Capture the cell that displays the provided text and extract its [X, Y] central coordinate. 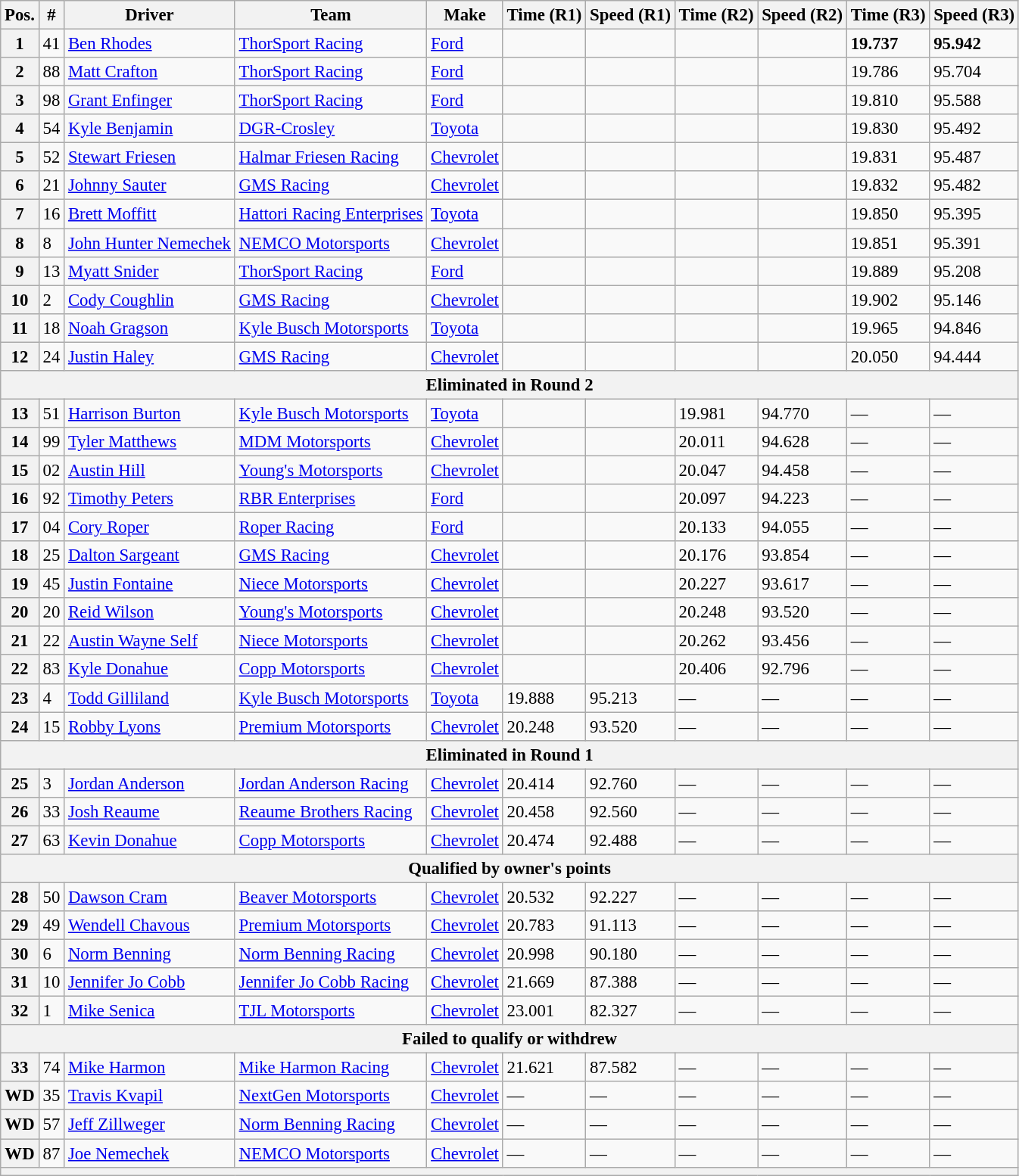
Time (R1) [544, 15]
Austin Hill [150, 470]
20.227 [716, 584]
Ben Rhodes [150, 44]
50 [51, 897]
29 [20, 926]
20.047 [716, 470]
19.851 [888, 243]
Grant Enfinger [150, 101]
99 [51, 442]
87.388 [631, 982]
49 [51, 926]
Time (R3) [888, 15]
19.981 [716, 413]
Stewart Friesen [150, 157]
Kyle Benjamin [150, 129]
94.846 [974, 328]
Speed (R2) [802, 15]
92.760 [631, 783]
20.133 [716, 527]
45 [51, 584]
92.796 [802, 670]
Justin Fontaine [150, 584]
Make [465, 15]
19.831 [888, 157]
TJL Motorsports [331, 1011]
95.704 [974, 72]
94.444 [974, 356]
74 [51, 1068]
98 [51, 101]
19.965 [888, 328]
Eliminated in Round 1 [510, 754]
30 [20, 954]
95.482 [974, 185]
19.850 [888, 214]
Failed to qualify or withdrew [510, 1039]
Reaume Brothers Racing [331, 812]
20.998 [544, 954]
Cody Coughlin [150, 300]
Driver [150, 15]
41 [51, 44]
88 [51, 72]
Brett Moffitt [150, 214]
John Hunter Nemechek [150, 243]
Joe Nemechek [150, 1153]
Reid Wilson [150, 612]
20.414 [544, 783]
94.770 [802, 413]
19.830 [888, 129]
02 [51, 470]
Travis Kvapil [150, 1097]
20.532 [544, 897]
Wendell Chavous [150, 926]
# [51, 15]
Dalton Sargeant [150, 555]
5 [20, 157]
20.474 [544, 840]
87.582 [631, 1068]
Kyle Donahue [150, 670]
Justin Haley [150, 356]
27 [20, 840]
20.176 [716, 555]
94.628 [802, 442]
92 [51, 499]
Jordan Anderson [150, 783]
93.456 [802, 641]
92.227 [631, 897]
20.097 [716, 499]
90.180 [631, 954]
Dawson Cram [150, 897]
19.889 [888, 271]
20.458 [544, 812]
Pos. [20, 15]
14 [20, 442]
Mike Harmon Racing [331, 1068]
93.617 [802, 584]
DGR-Crosley [331, 129]
21.669 [544, 982]
35 [51, 1097]
Qualified by owner's points [510, 869]
95.487 [974, 157]
94.055 [802, 527]
26 [20, 812]
Halmar Friesen Racing [331, 157]
19.888 [544, 698]
19 [20, 584]
95.208 [974, 271]
19.810 [888, 101]
17 [20, 527]
Jennifer Jo Cobb Racing [331, 982]
Mike Harmon [150, 1068]
63 [51, 840]
Time (R2) [716, 15]
20.262 [716, 641]
91.113 [631, 926]
Kevin Donahue [150, 840]
Matt Crafton [150, 72]
Eliminated in Round 2 [510, 385]
Josh Reaume [150, 812]
95.395 [974, 214]
Timothy Peters [150, 499]
Myatt Snider [150, 271]
7 [20, 214]
Tyler Matthews [150, 442]
12 [20, 356]
Hattori Racing Enterprises [331, 214]
20.783 [544, 926]
31 [20, 982]
NextGen Motorsports [331, 1097]
93.854 [802, 555]
95.146 [974, 300]
Jordan Anderson Racing [331, 783]
Cory Roper [150, 527]
Roper Racing [331, 527]
Beaver Motorsports [331, 897]
20.011 [716, 442]
95.492 [974, 129]
92.560 [631, 812]
83 [51, 670]
23.001 [544, 1011]
Norm Benning [150, 954]
Jeff Zillweger [150, 1125]
Harrison Burton [150, 413]
32 [20, 1011]
11 [20, 328]
57 [51, 1125]
28 [20, 897]
Team [331, 15]
52 [51, 157]
Austin Wayne Self [150, 641]
87 [51, 1153]
95.213 [631, 698]
94.223 [802, 499]
MDM Motorsports [331, 442]
95.391 [974, 243]
21.621 [544, 1068]
94.458 [802, 470]
20.406 [716, 670]
19.902 [888, 300]
23 [20, 698]
9 [20, 271]
Speed (R1) [631, 15]
Todd Gilliland [150, 698]
95.942 [974, 44]
RBR Enterprises [331, 499]
Johnny Sauter [150, 185]
82.327 [631, 1011]
54 [51, 129]
Speed (R3) [974, 15]
92.488 [631, 840]
95.588 [974, 101]
Noah Gragson [150, 328]
04 [51, 527]
Mike Senica [150, 1011]
20.050 [888, 356]
19.832 [888, 185]
Jennifer Jo Cobb [150, 982]
Robby Lyons [150, 726]
19.737 [888, 44]
19.786 [888, 72]
51 [51, 413]
